Identify which cell holds the provided text, then report its [X, Y] central coordinate. 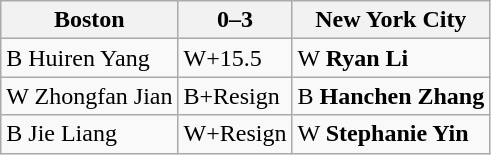
W Ryan Li [391, 58]
B Jie Liang [90, 134]
B Hanchen Zhang [391, 96]
W Stephanie Yin [391, 134]
B Huiren Yang [90, 58]
W Zhongfan Jian [90, 96]
W+15.5 [235, 58]
Boston [90, 20]
0–3 [235, 20]
W+Resign [235, 134]
B+Resign [235, 96]
New York City [391, 20]
